Return (x, y) of the center of cell containing provided text 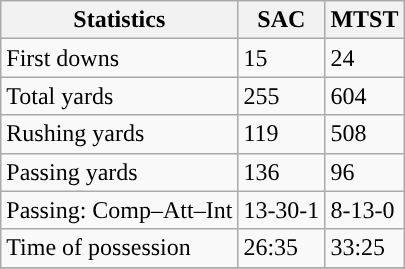
Rushing yards (120, 134)
15 (282, 58)
26:35 (282, 248)
Statistics (120, 20)
33:25 (364, 248)
13-30-1 (282, 210)
Passing yards (120, 172)
8-13-0 (364, 210)
508 (364, 134)
24 (364, 58)
SAC (282, 20)
136 (282, 172)
119 (282, 134)
MTST (364, 20)
Total yards (120, 96)
255 (282, 96)
Passing: Comp–Att–Int (120, 210)
Time of possession (120, 248)
96 (364, 172)
604 (364, 96)
First downs (120, 58)
